Search for the cell housing the specified text and yield its [x, y] center coordinate. 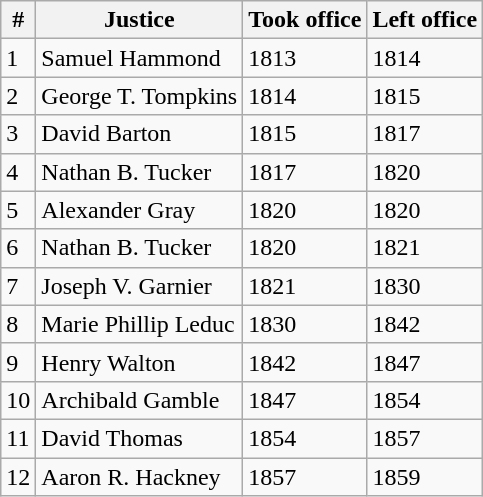
Aaron R. Hackney [140, 477]
George T. Tompkins [140, 96]
Left office [425, 20]
2 [18, 96]
9 [18, 362]
Marie Phillip Leduc [140, 324]
1813 [305, 58]
1 [18, 58]
5 [18, 210]
6 [18, 248]
12 [18, 477]
Samuel Hammond [140, 58]
4 [18, 172]
Took office [305, 20]
3 [18, 134]
1859 [425, 477]
David Thomas [140, 438]
Joseph V. Garnier [140, 286]
7 [18, 286]
11 [18, 438]
10 [18, 400]
# [18, 20]
David Barton [140, 134]
Henry Walton [140, 362]
Archibald Gamble [140, 400]
Justice [140, 20]
Alexander Gray [140, 210]
8 [18, 324]
